Determine the [X, Y] coordinate at the center of the cell enclosing the given text.  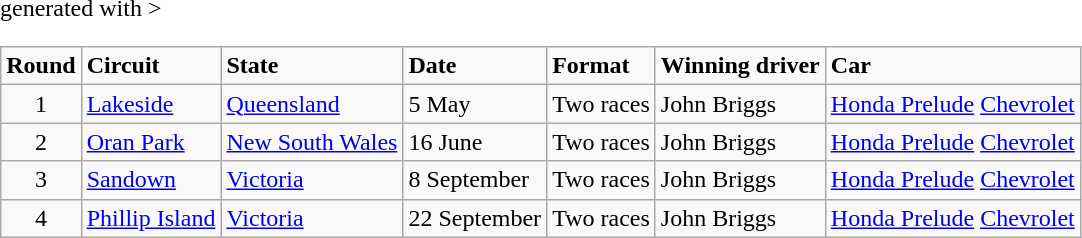
2 [41, 142]
Queensland [312, 104]
Circuit [151, 66]
5 May [475, 104]
Round [41, 66]
State [312, 66]
3 [41, 180]
Date [475, 66]
22 September [475, 218]
Oran Park [151, 142]
Lakeside [151, 104]
Car [952, 66]
Sandown [151, 180]
16 June [475, 142]
8 September [475, 180]
Winning driver [740, 66]
Format [602, 66]
4 [41, 218]
1 [41, 104]
Phillip Island [151, 218]
New South Wales [312, 142]
